From the cell containing the given text, extract its center point as [X, Y] coordinate. 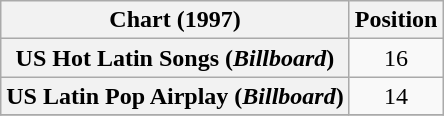
Position [396, 20]
US Hot Latin Songs (Billboard) [175, 58]
Chart (1997) [175, 20]
US Latin Pop Airplay (Billboard) [175, 96]
16 [396, 58]
14 [396, 96]
